Identify which cell holds the provided text, then report its [X, Y] central coordinate. 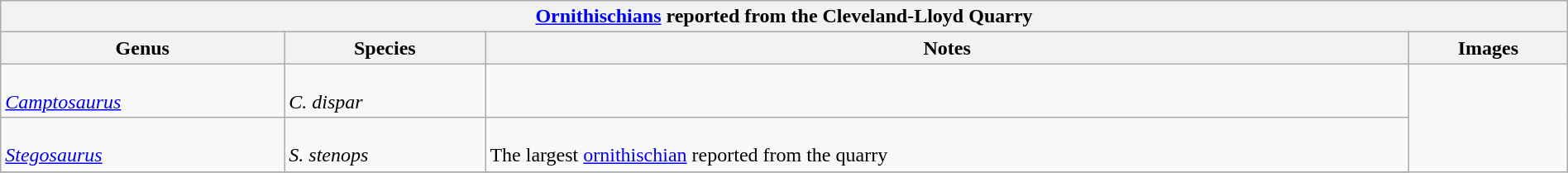
The largest ornithischian reported from the quarry [948, 144]
Stegosaurus [142, 144]
Genus [142, 48]
Ornithischians reported from the Cleveland-Lloyd Quarry [784, 17]
Species [385, 48]
Images [1489, 48]
S. stenops [385, 144]
Notes [948, 48]
C. dispar [385, 91]
Camptosaurus [142, 91]
